Scan for the cell matching the given text and deliver its (x, y) coordinate at center. 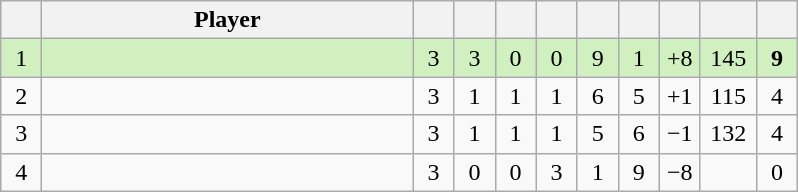
−1 (680, 134)
115 (728, 96)
132 (728, 134)
145 (728, 58)
2 (22, 96)
+8 (680, 58)
−8 (680, 172)
+1 (680, 96)
Player (228, 20)
